Locate the cell with the specified text and output its [x, y] center coordinate. 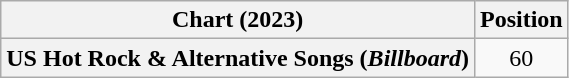
Chart (2023) [238, 20]
60 [521, 58]
US Hot Rock & Alternative Songs (Billboard) [238, 58]
Position [521, 20]
